Provide the [x, y] coordinate of the cell's center where the given text is located.  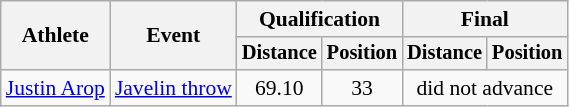
69.10 [280, 88]
Justin Arop [56, 88]
Athlete [56, 36]
Qualification [320, 19]
did not advance [484, 88]
33 [362, 88]
Event [174, 36]
Final [484, 19]
Javelin throw [174, 88]
